Locate the cell with the specified text and output its (X, Y) center coordinate. 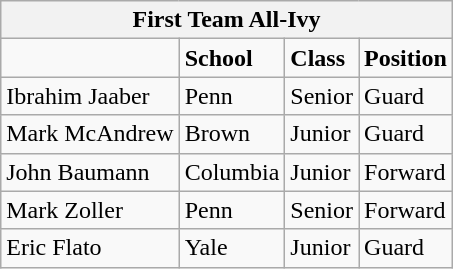
Class (322, 58)
School (232, 58)
Brown (232, 134)
First Team All-Ivy (227, 20)
Mark Zoller (90, 210)
Columbia (232, 172)
John Baumann (90, 172)
Mark McAndrew (90, 134)
Yale (232, 248)
Position (406, 58)
Ibrahim Jaaber (90, 96)
Eric Flato (90, 248)
